Find where the given text appears and provide that cell's center as [x, y] coordinate. 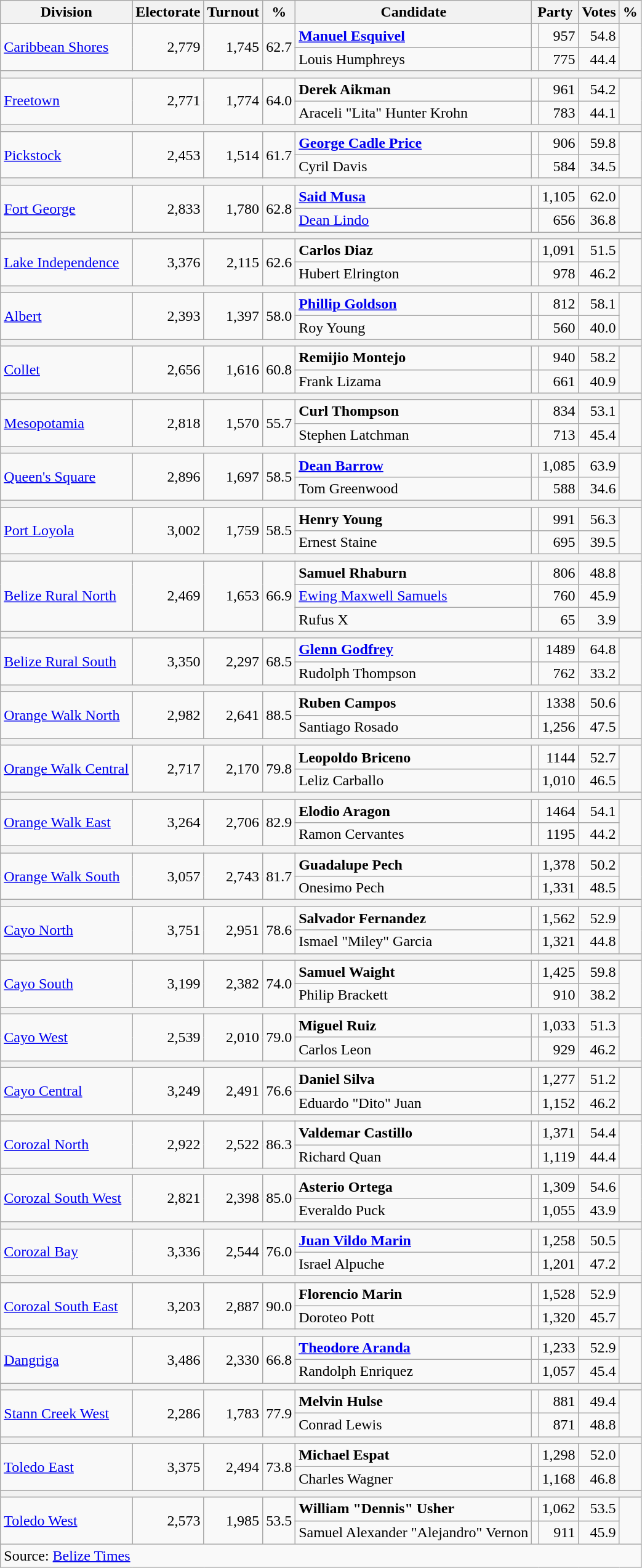
3,375 [168, 1467]
Eduardo "Dito" Juan [414, 1103]
Stann Creek West [66, 1413]
1,570 [233, 423]
1,168 [559, 1479]
Queen's Square [66, 477]
Michael Espat [414, 1455]
44.2 [599, 835]
Fort George [66, 208]
Valdemar Castillo [414, 1133]
3,264 [168, 823]
560 [559, 328]
1,774 [233, 101]
Phillip Goldson [414, 304]
1,397 [233, 316]
1,277 [559, 1079]
3,350 [168, 661]
Leopoldo Briceno [414, 757]
588 [559, 488]
Corozal South East [66, 1306]
2,896 [168, 477]
762 [559, 673]
1,780 [233, 208]
65 [559, 620]
Remijio Montejo [414, 358]
Florencio Marin [414, 1294]
1144 [559, 757]
2,951 [233, 930]
1,085 [559, 465]
Theodore Aranda [414, 1348]
Stephen Latchman [414, 435]
Everaldo Puck [414, 1210]
54.1 [599, 811]
1,745 [233, 47]
54.2 [599, 89]
2,779 [168, 47]
1,258 [559, 1240]
1,320 [559, 1317]
2,286 [168, 1413]
76.6 [279, 1091]
2,922 [168, 1145]
Carlos Diaz [414, 251]
1,425 [559, 972]
Onesimo Pech [414, 888]
50.5 [599, 1240]
2,573 [168, 1521]
906 [559, 143]
Cayo West [66, 1037]
86.3 [279, 1145]
Samuel Waight [414, 972]
1,152 [559, 1103]
78.6 [279, 930]
51.2 [599, 1079]
55.7 [279, 423]
Randolph Enriquez [414, 1371]
45.7 [599, 1317]
52.0 [599, 1455]
957 [559, 36]
Ernest Staine [414, 543]
1,371 [559, 1133]
1,309 [559, 1187]
50.6 [599, 703]
Orange Walk South [66, 876]
1,233 [559, 1348]
1,201 [559, 1264]
760 [559, 596]
39.5 [599, 543]
Ismael "Miley" Garcia [414, 942]
Charles Wagner [414, 1479]
2,330 [233, 1359]
53.1 [599, 411]
82.9 [279, 823]
Richard Quan [414, 1157]
1489 [559, 650]
46.5 [599, 780]
1,616 [233, 370]
2,706 [233, 823]
Corozal Bay [66, 1252]
1,378 [559, 865]
76.0 [279, 1252]
54.6 [599, 1187]
73.8 [279, 1467]
3,249 [168, 1091]
51.5 [599, 251]
2,771 [168, 101]
Glenn Godfrey [414, 650]
Freetown [66, 101]
1,697 [233, 477]
1,062 [559, 1509]
Corozal North [66, 1145]
911 [559, 1532]
Collet [66, 370]
Henry Young [414, 519]
2,743 [233, 876]
34.5 [599, 166]
2,522 [233, 1145]
Israel Alpuche [414, 1264]
40.9 [599, 381]
68.5 [279, 661]
Melvin Hulse [414, 1402]
Dangriga [66, 1359]
1,514 [233, 155]
Manuel Esquivel [414, 36]
Daniel Silva [414, 1079]
Samuel Rhaburn [414, 573]
Cayo North [66, 930]
3,376 [168, 262]
50.2 [599, 865]
Albert [66, 316]
Ewing Maxwell Samuels [414, 596]
2,494 [233, 1467]
36.8 [599, 220]
Caribbean Shores [66, 47]
1,562 [559, 918]
52.7 [599, 757]
Tom Greenwood [414, 488]
Orange Walk Central [66, 769]
Samuel Alexander "Alejandro" Vernon [414, 1532]
Source: Belize Times [321, 1556]
3,002 [168, 531]
62.8 [279, 208]
Philip Brackett [414, 995]
1,256 [559, 727]
Roy Young [414, 328]
79.8 [279, 769]
2,469 [168, 596]
661 [559, 381]
81.7 [279, 876]
2,887 [233, 1306]
79.0 [279, 1037]
Lake Independence [66, 262]
1,985 [233, 1521]
1,653 [233, 596]
47.5 [599, 727]
584 [559, 166]
56.3 [599, 519]
713 [559, 435]
2,393 [168, 316]
1,010 [559, 780]
1,119 [559, 1157]
2,010 [233, 1037]
783 [559, 113]
Juan Vildo Marin [414, 1240]
1,759 [233, 531]
66.8 [279, 1359]
Hubert Elrington [414, 274]
Dean Barrow [414, 465]
Ramon Cervantes [414, 835]
1,105 [559, 196]
Electorate [168, 12]
Toledo East [66, 1467]
63.9 [599, 465]
1,331 [559, 888]
Belize Rural North [66, 596]
46.8 [599, 1479]
1,298 [559, 1455]
William "Dennis" Usher [414, 1509]
2,491 [233, 1091]
Frank Lizama [414, 381]
2,821 [168, 1198]
940 [559, 358]
3,057 [168, 876]
40.0 [599, 328]
881 [559, 1402]
Derek Aikman [414, 89]
Asterio Ortega [414, 1187]
54.4 [599, 1133]
60.8 [279, 370]
2,982 [168, 715]
44.8 [599, 942]
1,033 [559, 1025]
1,055 [559, 1210]
64.8 [599, 650]
Cyril Davis [414, 166]
978 [559, 274]
58.1 [599, 304]
2,656 [168, 370]
44.1 [599, 113]
38.2 [599, 995]
871 [559, 1425]
961 [559, 89]
1,091 [559, 251]
Votes [599, 12]
54.8 [599, 36]
929 [559, 1049]
1,528 [559, 1294]
1338 [559, 703]
Conrad Lewis [414, 1425]
910 [559, 995]
43.9 [599, 1210]
90.0 [279, 1306]
62.7 [279, 47]
58.0 [279, 316]
74.0 [279, 984]
Rudolph Thompson [414, 673]
64.0 [279, 101]
58.2 [599, 358]
77.9 [279, 1413]
834 [559, 411]
775 [559, 59]
Doroteo Pott [414, 1317]
2,115 [233, 262]
62.0 [599, 196]
Guadalupe Pech [414, 865]
Cayo South [66, 984]
695 [559, 543]
Dean Lindo [414, 220]
34.6 [599, 488]
Louis Humphreys [414, 59]
2,398 [233, 1198]
47.2 [599, 1264]
Ruben Campos [414, 703]
1195 [559, 835]
2,170 [233, 769]
66.9 [279, 596]
Araceli "Lita" Hunter Krohn [414, 113]
3.9 [599, 620]
2,833 [168, 208]
Miguel Ruiz [414, 1025]
812 [559, 304]
2,539 [168, 1037]
Candidate [414, 12]
Division [66, 12]
2,297 [233, 661]
2,818 [168, 423]
Turnout [233, 12]
1,057 [559, 1371]
51.3 [599, 1025]
Orange Walk North [66, 715]
3,199 [168, 984]
Rufus X [414, 620]
Toledo West [66, 1521]
Elodio Aragon [414, 811]
88.5 [279, 715]
1,783 [233, 1413]
3,336 [168, 1252]
Cayo Central [66, 1091]
656 [559, 220]
1464 [559, 811]
85.0 [279, 1198]
Pickstock [66, 155]
Belize Rural South [66, 661]
George Cadle Price [414, 143]
3,203 [168, 1306]
1,321 [559, 942]
48.5 [599, 888]
Corozal South West [66, 1198]
61.7 [279, 155]
Said Musa [414, 196]
Carlos Leon [414, 1049]
3,486 [168, 1359]
Salvador Fernandez [414, 918]
2,641 [233, 715]
Port Loyola [66, 531]
Santiago Rosado [414, 727]
2,453 [168, 155]
62.6 [279, 262]
991 [559, 519]
Party [555, 12]
2,544 [233, 1252]
2,717 [168, 769]
33.2 [599, 673]
Curl Thompson [414, 411]
Leliz Carballo [414, 780]
806 [559, 573]
2,382 [233, 984]
Orange Walk East [66, 823]
Mesopotamia [66, 423]
3,751 [168, 930]
49.4 [599, 1402]
